Provide the [X, Y] coordinate of the cell's center where the given text is located.  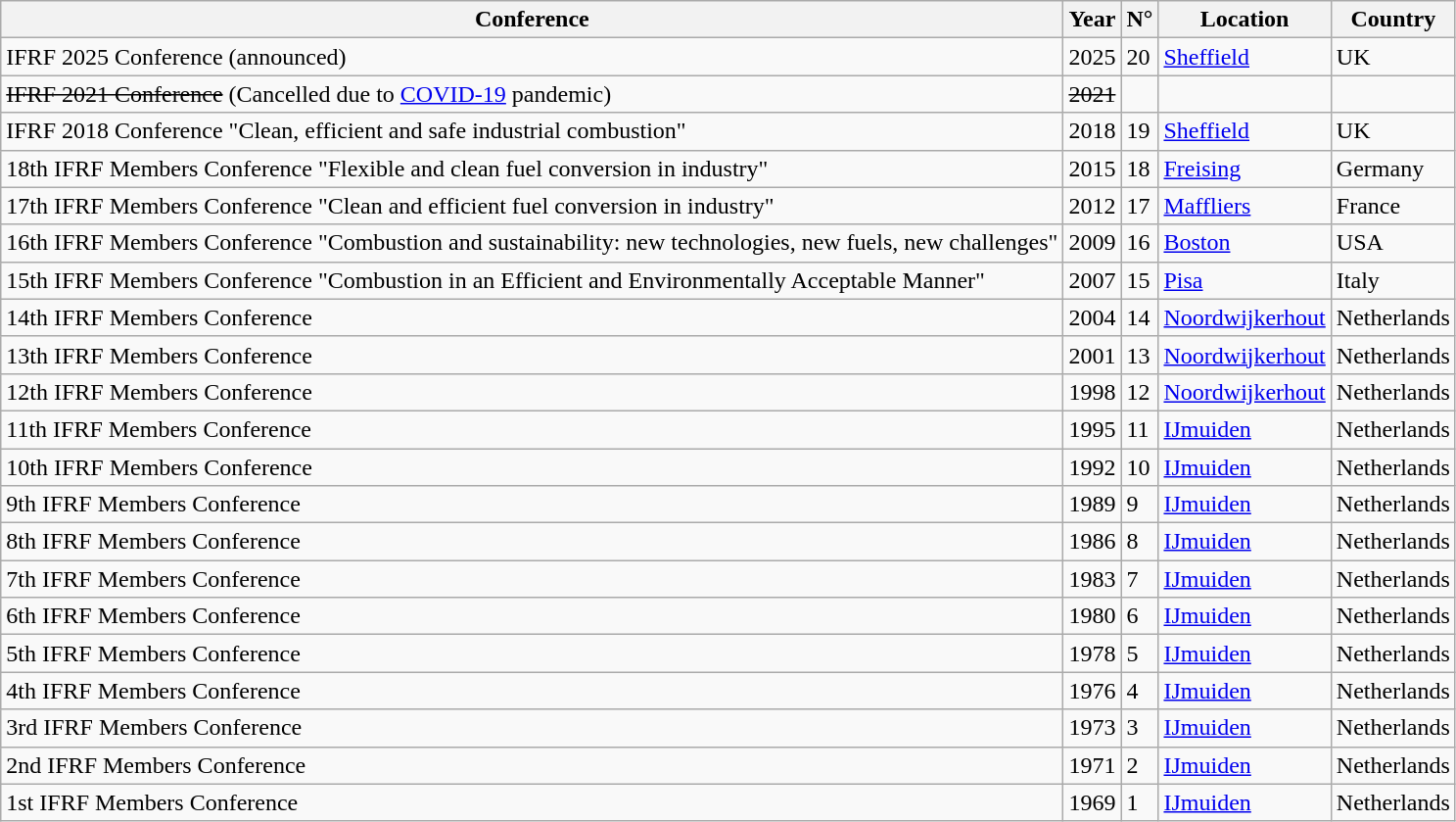
1969 [1093, 802]
16th IFRF Members Conference "Combustion and sustainability: new technologies, new fuels, new challenges" [533, 243]
2001 [1093, 355]
1995 [1093, 429]
1986 [1093, 542]
18th IFRF Members Conference "Flexible and clean fuel conversion in industry" [533, 169]
5 [1140, 653]
USA [1392, 243]
Maffliers [1245, 206]
4 [1140, 691]
1983 [1093, 579]
14th IFRF Members Conference [533, 317]
15th IFRF Members Conference "Combustion in an Efficient and Environmentally Acceptable Manner" [533, 280]
IFRF 2025 Conference (announced) [533, 57]
6th IFRF Members Conference [533, 616]
1st IFRF Members Conference [533, 802]
19 [1140, 131]
3 [1140, 728]
1976 [1093, 691]
8th IFRF Members Conference [533, 542]
10th IFRF Members Conference [533, 467]
2007 [1093, 280]
9th IFRF Members Conference [533, 505]
N° [1140, 20]
11 [1140, 429]
5th IFRF Members Conference [533, 653]
Country [1392, 20]
13th IFRF Members Conference [533, 355]
2004 [1093, 317]
4th IFRF Members Conference [533, 691]
Pisa [1245, 280]
1973 [1093, 728]
2009 [1093, 243]
1998 [1093, 392]
17th IFRF Members Conference "Clean and efficient fuel conversion in industry" [533, 206]
7 [1140, 579]
2 [1140, 765]
20 [1140, 57]
Location [1245, 20]
IFRF 2018 Conference "Clean, efficient and safe industrial combustion" [533, 131]
1980 [1093, 616]
Germany [1392, 169]
12th IFRF Members Conference [533, 392]
16 [1140, 243]
Conference [533, 20]
11th IFRF Members Conference [533, 429]
2021 [1093, 94]
France [1392, 206]
9 [1140, 505]
2nd IFRF Members Conference [533, 765]
7th IFRF Members Conference [533, 579]
15 [1140, 280]
2018 [1093, 131]
Freising [1245, 169]
1992 [1093, 467]
18 [1140, 169]
8 [1140, 542]
2025 [1093, 57]
17 [1140, 206]
Boston [1245, 243]
3rd IFRF Members Conference [533, 728]
6 [1140, 616]
1989 [1093, 505]
1 [1140, 802]
1971 [1093, 765]
2015 [1093, 169]
Italy [1392, 280]
Year [1093, 20]
1978 [1093, 653]
2012 [1093, 206]
14 [1140, 317]
12 [1140, 392]
10 [1140, 467]
13 [1140, 355]
IFRF 2021 Conference (Cancelled due to COVID-19 pandemic) [533, 94]
